For the text-containing cell, return its midpoint in (X, Y) coordinate format. 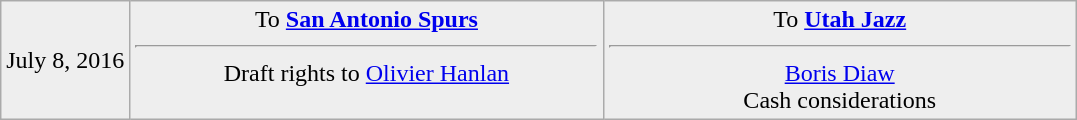
To San Antonio SpursDraft rights to Olivier Hanlan (366, 60)
July 8, 2016 (66, 60)
To Utah JazzBoris DiawCash considerations (840, 60)
